Determine the (X, Y) coordinate at the center of the cell enclosing the given text.  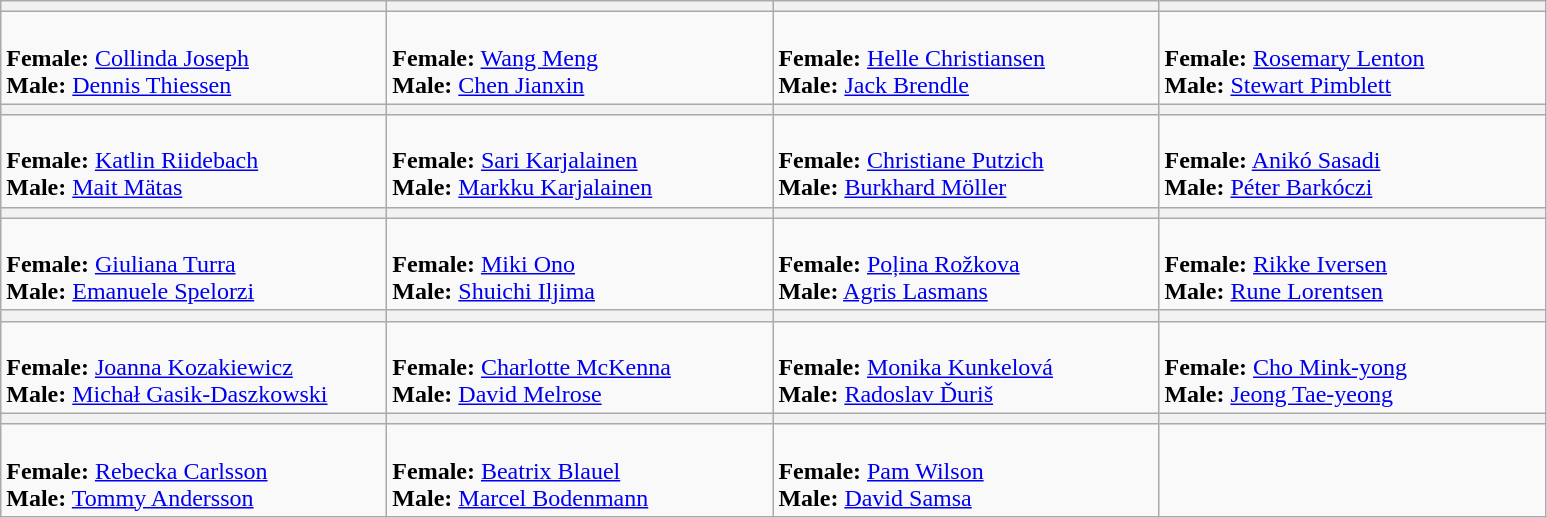
Female: Monika Kunkelová Male: Radoslav Ďuriš (966, 367)
Female: Helle Christiansen Male: Jack Brendle (966, 58)
Female: Miki Ono Male: Shuichi Iljima (580, 264)
Female: Rikke Iversen Male: Rune Lorentsen (1352, 264)
Female: Charlotte McKenna Male: David Melrose (580, 367)
Female: Katlin Riidebach Male: Mait Mätas (194, 161)
Female: Rebecka Carlsson Male: Tommy Andersson (194, 470)
Female: Cho Mink-yong Male: Jeong Tae-yeong (1352, 367)
Female: Joanna Kozakiewicz Male: Michał Gasik-Daszkowski (194, 367)
Female: Giuliana Turra Male: Emanuele Spelorzi (194, 264)
Female: Christiane Putzich Male: Burkhard Möller (966, 161)
Female: Anikó Sasadi Male: Péter Barkóczi (1352, 161)
Female: Pam Wilson Male: David Samsa (966, 470)
Female: Rosemary Lenton Male: Stewart Pimblett (1352, 58)
Female: Collinda Joseph Male: Dennis Thiessen (194, 58)
Female: Beatrix Blauel Male: Marcel Bodenmann (580, 470)
Female: Poļina Rožkova Male: Agris Lasmans (966, 264)
Female: Sari Karjalainen Male: Markku Karjalainen (580, 161)
Female: Wang Meng Male: Chen Jianxin (580, 58)
